Output the (x, y) coordinate of the center of the cell containing the given text.  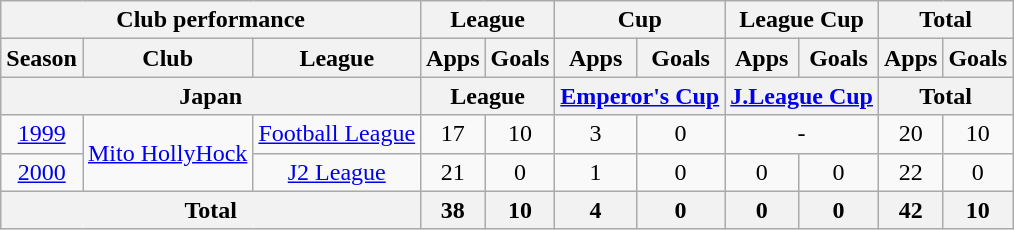
Club (167, 58)
Mito HollyHock (167, 153)
J2 League (337, 172)
J.League Cup (802, 96)
Club performance (211, 20)
Season (42, 58)
38 (453, 210)
1 (596, 172)
21 (453, 172)
4 (596, 210)
42 (910, 210)
22 (910, 172)
20 (910, 134)
3 (596, 134)
Cup (640, 20)
17 (453, 134)
1999 (42, 134)
Football League (337, 134)
League Cup (802, 20)
Japan (211, 96)
- (802, 134)
2000 (42, 172)
Emperor's Cup (640, 96)
